Extract the [x, y] coordinate from the center of the cell holding the provided text.  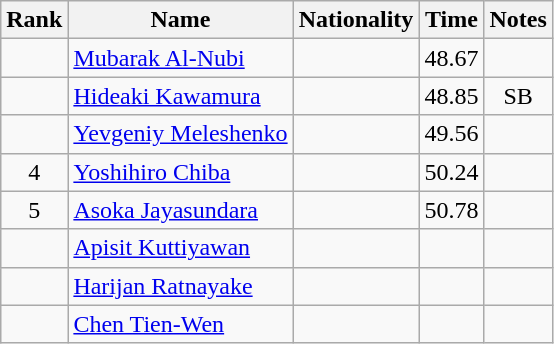
Asoka Jayasundara [180, 210]
5 [34, 210]
Chen Tien-Wen [180, 324]
Yevgeniy Meleshenko [180, 134]
48.67 [452, 58]
Mubarak Al-Nubi [180, 58]
Apisit Kuttiyawan [180, 248]
48.85 [452, 96]
Hideaki Kawamura [180, 96]
Notes [518, 20]
Nationality [356, 20]
Yoshihiro Chiba [180, 172]
Harijan Ratnayake [180, 286]
50.78 [452, 210]
Time [452, 20]
Name [180, 20]
49.56 [452, 134]
50.24 [452, 172]
Rank [34, 20]
4 [34, 172]
SB [518, 96]
